Determine the [X, Y] coordinate at the center of the cell enclosing the given text.  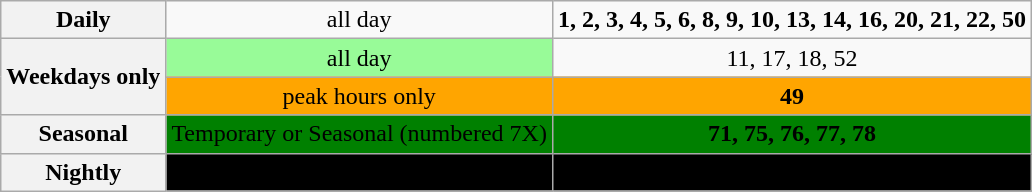
Seasonal [84, 134]
Nightly [84, 172]
1, 2, 3, 4, 5, 6, 8, 9, 10, 13, 14, 16, 20, 21, 22, 50 [792, 20]
peak hours only [360, 96]
Daily [84, 20]
Weekends & Holidays [360, 172]
71, 75, 76, 77, 78 [792, 134]
11, 17, 18, 52 [792, 58]
49 [792, 96]
62, 64, 69 [792, 172]
Weekdays only [84, 77]
Temporary or Seasonal (numbered 7X) [360, 134]
